Determine the [x, y] coordinate at the center of the cell enclosing the given text.  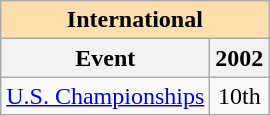
U.S. Championships [106, 96]
International [135, 20]
2002 [240, 58]
Event [106, 58]
10th [240, 96]
